From the cell containing the given text, extract its center point as [X, Y] coordinate. 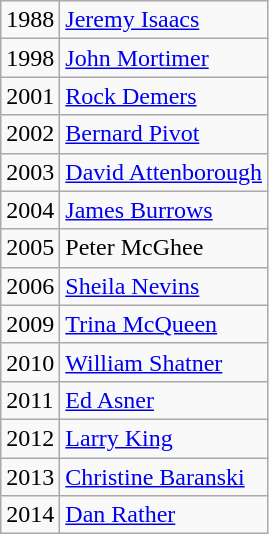
2005 [30, 248]
James Burrows [164, 210]
Christine Baranski [164, 477]
2012 [30, 438]
2003 [30, 172]
2013 [30, 477]
2002 [30, 134]
2004 [30, 210]
Ed Asner [164, 400]
Rock Demers [164, 96]
2009 [30, 324]
Jeremy Isaacs [164, 20]
1988 [30, 20]
Dan Rather [164, 515]
Larry King [164, 438]
Sheila Nevins [164, 286]
1998 [30, 58]
Bernard Pivot [164, 134]
William Shatner [164, 362]
David Attenborough [164, 172]
2006 [30, 286]
2014 [30, 515]
2011 [30, 400]
Trina McQueen [164, 324]
Peter McGhee [164, 248]
2001 [30, 96]
John Mortimer [164, 58]
2010 [30, 362]
